Return [X, Y] of the center of cell containing provided text 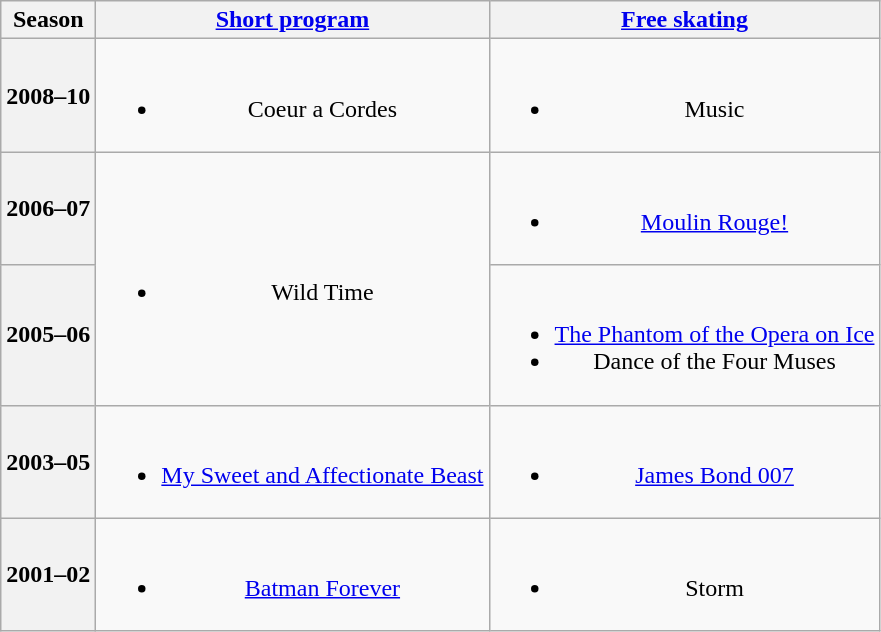
Short program [292, 20]
The Phantom of the Opera on Ice Dance of the Four Muses [684, 335]
Free skating [684, 20]
2008–10 [48, 96]
Music [684, 96]
Coeur a Cordes [292, 96]
James Bond 007 [684, 462]
2003–05 [48, 462]
Moulin Rouge! [684, 208]
2001–02 [48, 574]
Season [48, 20]
Storm [684, 574]
Batman Forever [292, 574]
My Sweet and Affectionate Beast [292, 462]
Wild Time [292, 278]
2005–06 [48, 335]
2006–07 [48, 208]
